Extract the [X, Y] coordinate from the center of the cell holding the provided text.  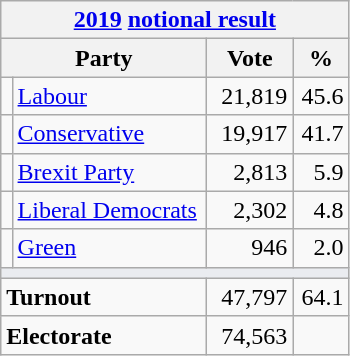
Party [104, 58]
5.9 [321, 172]
19,917 [250, 134]
946 [250, 248]
Labour [110, 96]
Electorate [104, 335]
2,813 [250, 172]
64.1 [321, 297]
Conservative [110, 134]
41.7 [321, 134]
2019 notional result [175, 20]
% [321, 58]
Turnout [104, 297]
74,563 [250, 335]
Brexit Party [110, 172]
Green [110, 248]
2.0 [321, 248]
21,819 [250, 96]
2,302 [250, 210]
Liberal Democrats [110, 210]
Vote [250, 58]
47,797 [250, 297]
45.6 [321, 96]
4.8 [321, 210]
